Extract the (X, Y) coordinate from the center of the cell holding the provided text.  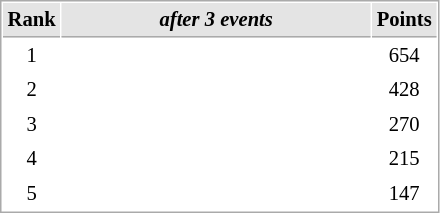
4 (32, 158)
after 3 events (216, 20)
147 (404, 194)
Points (404, 20)
654 (404, 56)
270 (404, 124)
3 (32, 124)
1 (32, 56)
215 (404, 158)
5 (32, 194)
2 (32, 90)
Rank (32, 20)
428 (404, 90)
